Output the (X, Y) coordinate of the center of the cell containing the given text.  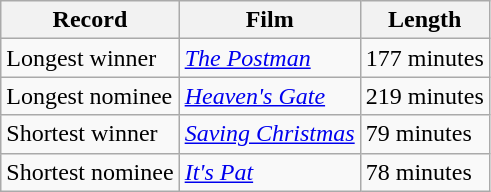
Shortest winner (90, 134)
78 minutes (424, 172)
79 minutes (424, 134)
Shortest nominee (90, 172)
It's Pat (270, 172)
Film (270, 20)
Longest nominee (90, 96)
The Postman (270, 58)
Record (90, 20)
177 minutes (424, 58)
Longest winner (90, 58)
Length (424, 20)
219 minutes (424, 96)
Saving Christmas (270, 134)
Heaven's Gate (270, 96)
